From the cell containing the given text, extract its center point as (x, y) coordinate. 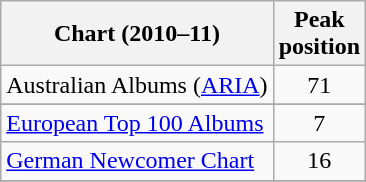
16 (319, 161)
Australian Albums (ARIA) (137, 85)
Peakposition (319, 34)
Chart (2010–11) (137, 34)
German Newcomer Chart (137, 161)
7 (319, 123)
71 (319, 85)
European Top 100 Albums (137, 123)
